Find where the given text appears and provide that cell's center as (x, y) coordinate. 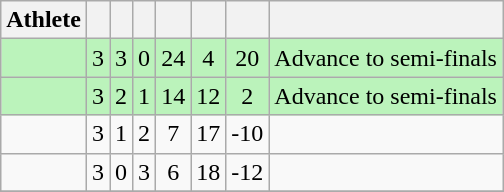
20 (248, 58)
24 (174, 58)
-12 (248, 172)
18 (208, 172)
4 (208, 58)
17 (208, 134)
7 (174, 134)
14 (174, 96)
-10 (248, 134)
6 (174, 172)
12 (208, 96)
Athlete (44, 20)
